Identify which cell holds the provided text, then report its [x, y] central coordinate. 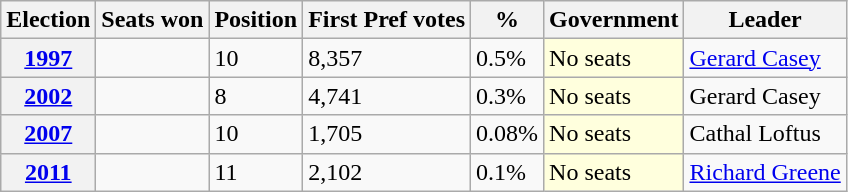
1997 [48, 58]
First Pref votes [387, 20]
2011 [48, 172]
2002 [48, 96]
8 [256, 96]
0.08% [508, 134]
0.5% [508, 58]
Government [614, 20]
1,705 [387, 134]
Richard Greene [765, 172]
% [508, 20]
Position [256, 20]
Leader [765, 20]
Seats won [152, 20]
4,741 [387, 96]
2,102 [387, 172]
Election [48, 20]
0.3% [508, 96]
2007 [48, 134]
11 [256, 172]
8,357 [387, 58]
0.1% [508, 172]
Cathal Loftus [765, 134]
